Capture the cell that displays the provided text and extract its (x, y) central coordinate. 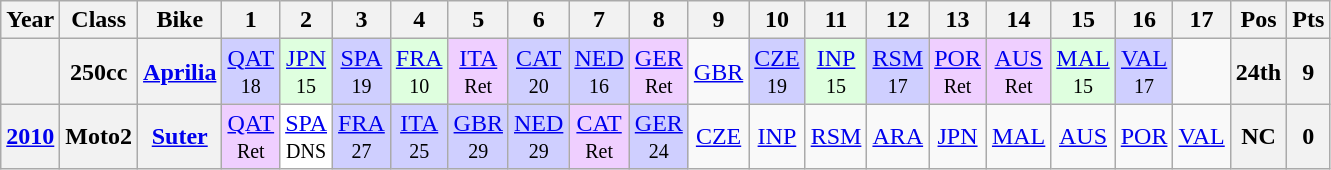
14 (1018, 20)
Pts (1308, 20)
12 (898, 20)
INP (777, 136)
GBR (718, 72)
6 (538, 20)
VAL (1202, 136)
VAL17 (1144, 72)
MAL (1018, 136)
15 (1083, 20)
RSM (836, 136)
11 (836, 20)
10 (777, 20)
CAT20 (538, 72)
16 (1144, 20)
Suter (180, 136)
NED29 (538, 136)
FRA10 (419, 72)
INP15 (836, 72)
1 (251, 20)
Pos (1258, 20)
ARA (898, 136)
AUSRet (1018, 72)
4 (419, 20)
GBR29 (478, 136)
3 (362, 20)
24th (1258, 72)
Class (99, 20)
CZE19 (777, 72)
JPN (958, 136)
CZE (718, 136)
Moto2 (99, 136)
SPA19 (362, 72)
QATRet (251, 136)
NED16 (599, 72)
PORRet (958, 72)
SPADNS (306, 136)
JPN15 (306, 72)
QAT18 (251, 72)
GER24 (658, 136)
17 (1202, 20)
CATRet (599, 136)
7 (599, 20)
Bike (180, 20)
2 (306, 20)
Aprilia (180, 72)
0 (1308, 136)
13 (958, 20)
RSM17 (898, 72)
NC (1258, 136)
POR (1144, 136)
GERRet (658, 72)
2010 (30, 136)
AUS (1083, 136)
FRA27 (362, 136)
ITARet (478, 72)
8 (658, 20)
MAL15 (1083, 72)
Year (30, 20)
250cc (99, 72)
5 (478, 20)
ITA25 (419, 136)
